Detect which cell encompasses the target text, then output its [X, Y] center coordinate. 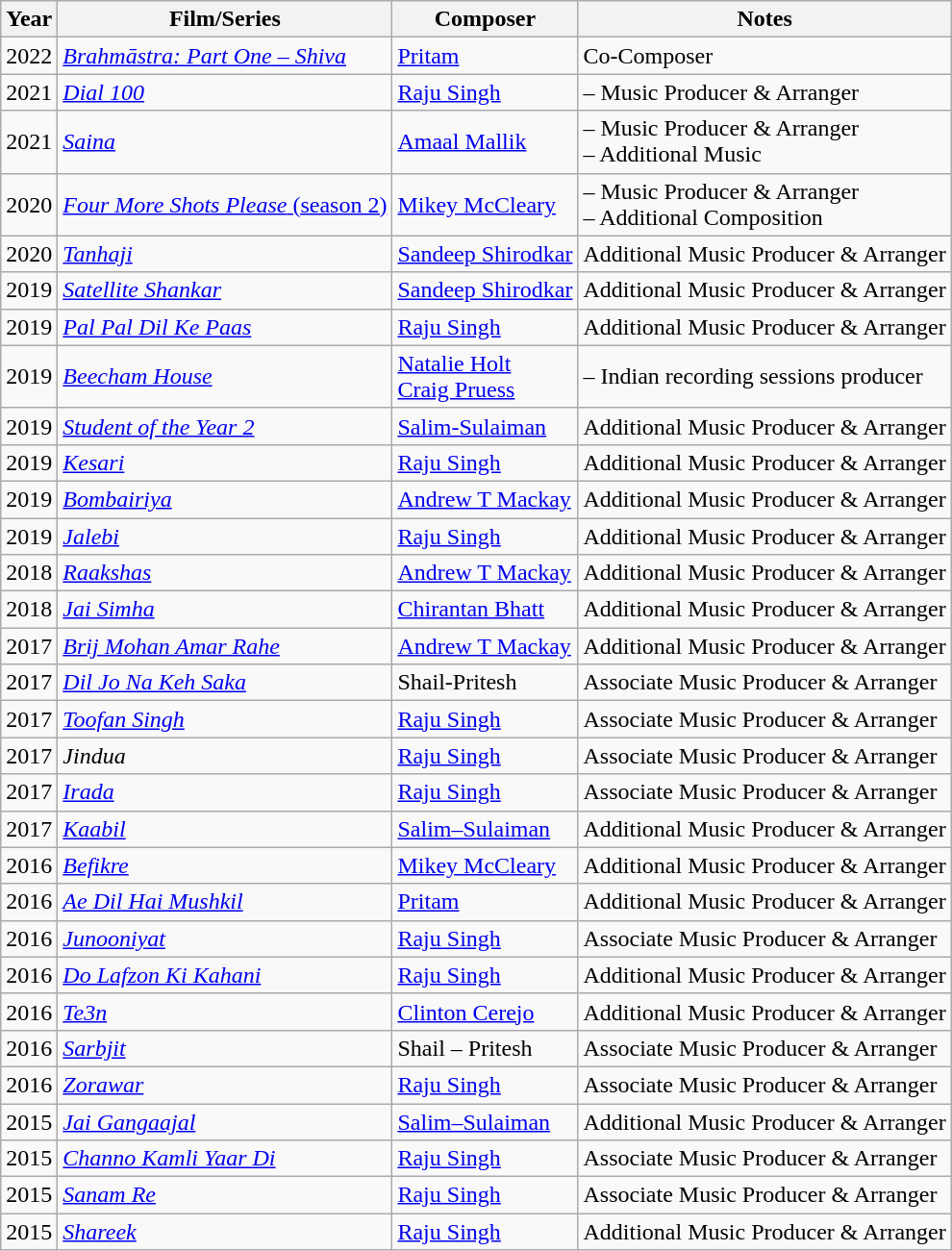
Film/Series [225, 19]
Student of the Year 2 [225, 426]
Satellite Shankar [225, 290]
Brahmāstra: Part One – Shiva [225, 56]
Toofan Singh [225, 719]
Sanam Re [225, 1195]
Four More Shots Please (season 2) [225, 204]
Chirantan Bhatt [485, 610]
Te3n [225, 1012]
Befikre [225, 865]
Jalebi [225, 536]
Irada [225, 792]
Sarbjit [225, 1048]
Pal Pal Dil Ke Paas [225, 327]
Shareek [225, 1232]
Channo Kamli Yaar Di [225, 1159]
Jindua [225, 756]
Zorawar [225, 1085]
Jai Simha [225, 610]
Bombairiya [225, 499]
Raakshas [225, 573]
Shail – Pritesh [485, 1048]
Tanhaji [225, 254]
– Music Producer & Arranger– Additional Music [764, 142]
Dil Jo Na Keh Saka [225, 683]
Do Lafzon Ki Kahani [225, 975]
– Music Producer & Arranger [764, 92]
Notes [764, 19]
Beecham House [225, 377]
Saina [225, 142]
Co-Composer [764, 56]
2022 [29, 56]
Amaal Mallik [485, 142]
Brij Mohan Amar Rahe [225, 646]
Salim-Sulaiman [485, 426]
– Music Producer & Arranger– Additional Composition [764, 204]
Clinton Cerejo [485, 1012]
Junooniyat [225, 938]
Kaabil [225, 829]
Composer [485, 19]
– Indian recording sessions producer [764, 377]
Natalie HoltCraig Pruess [485, 377]
Dial 100 [225, 92]
Ae Dil Hai Mushkil [225, 902]
Shail-Pritesh [485, 683]
Year [29, 19]
Kesari [225, 463]
Jai Gangaajal [225, 1122]
